Determine the (x, y) coordinate at the center of the cell enclosing the given text.  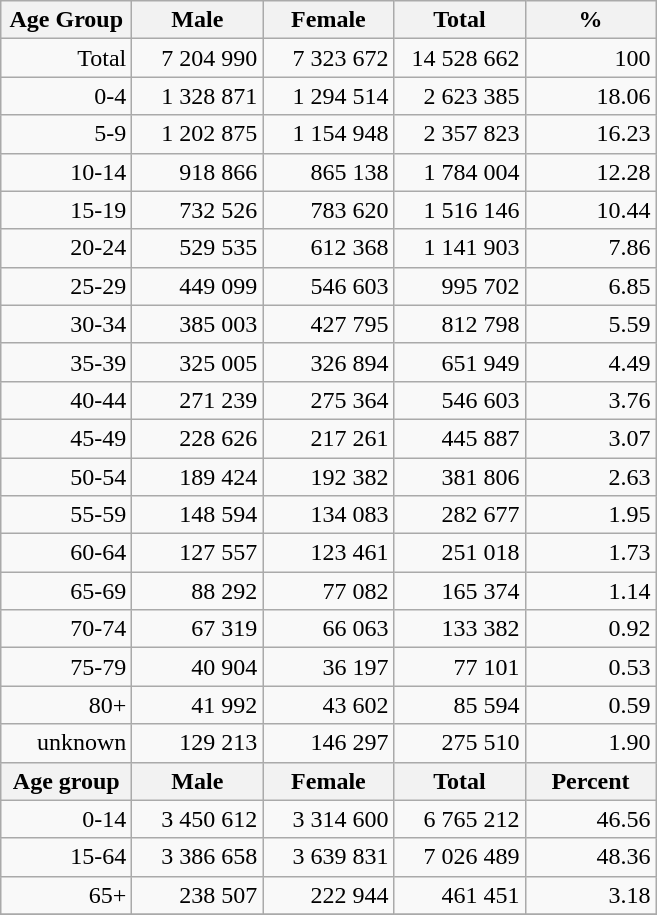
326 894 (328, 362)
1 141 903 (460, 248)
55-59 (66, 515)
65+ (66, 895)
385 003 (198, 324)
6 765 212 (460, 819)
783 620 (328, 210)
20-24 (66, 248)
41 992 (198, 705)
unknown (66, 743)
3 386 658 (198, 857)
189 424 (198, 477)
18.06 (590, 96)
5.59 (590, 324)
46.56 (590, 819)
651 949 (460, 362)
66 063 (328, 629)
3 314 600 (328, 819)
129 213 (198, 743)
1.95 (590, 515)
222 944 (328, 895)
238 507 (198, 895)
2.63 (590, 477)
67 319 (198, 629)
6.85 (590, 286)
10.44 (590, 210)
1.14 (590, 591)
88 292 (198, 591)
43 602 (328, 705)
134 083 (328, 515)
133 382 (460, 629)
65-69 (66, 591)
275 364 (328, 400)
50-54 (66, 477)
445 887 (460, 438)
48.36 (590, 857)
865 138 (328, 172)
0.92 (590, 629)
1 154 948 (328, 134)
381 806 (460, 477)
77 101 (460, 667)
995 702 (460, 286)
35-39 (66, 362)
25-29 (66, 286)
70-74 (66, 629)
461 451 (460, 895)
146 297 (328, 743)
449 099 (198, 286)
0-4 (66, 96)
3.76 (590, 400)
4.49 (590, 362)
14 528 662 (460, 58)
3.07 (590, 438)
165 374 (460, 591)
0.53 (590, 667)
0-14 (66, 819)
7 204 990 (198, 58)
30-34 (66, 324)
612 368 (328, 248)
732 526 (198, 210)
80+ (66, 705)
85 594 (460, 705)
3.18 (590, 895)
16.23 (590, 134)
3 450 612 (198, 819)
7.86 (590, 248)
228 626 (198, 438)
Age Group (66, 20)
2 623 385 (460, 96)
127 557 (198, 553)
77 082 (328, 591)
45-49 (66, 438)
Age group (66, 781)
40-44 (66, 400)
7 323 672 (328, 58)
1 294 514 (328, 96)
40 904 (198, 667)
282 677 (460, 515)
15-64 (66, 857)
1 516 146 (460, 210)
12.28 (590, 172)
3 639 831 (328, 857)
15-19 (66, 210)
2 357 823 (460, 134)
60-64 (66, 553)
75-79 (66, 667)
0.59 (590, 705)
271 239 (198, 400)
1.90 (590, 743)
123 461 (328, 553)
36 197 (328, 667)
251 018 (460, 553)
5-9 (66, 134)
7 026 489 (460, 857)
Percent (590, 781)
427 795 (328, 324)
1.73 (590, 553)
812 798 (460, 324)
529 535 (198, 248)
275 510 (460, 743)
325 005 (198, 362)
192 382 (328, 477)
217 261 (328, 438)
918 866 (198, 172)
100 (590, 58)
1 328 871 (198, 96)
% (590, 20)
148 594 (198, 515)
1 202 875 (198, 134)
10-14 (66, 172)
1 784 004 (460, 172)
